Pinpoint the cell where the given text exists, returning its (x, y) midpoint coordinate. 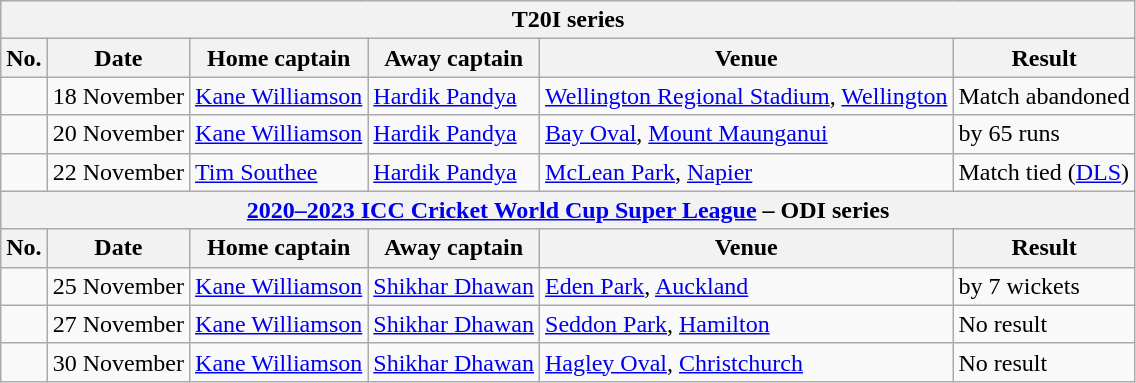
T20I series (568, 20)
Tim Southee (279, 172)
Eden Park, Auckland (746, 286)
Match tied (DLS) (1044, 172)
25 November (118, 286)
by 7 wickets (1044, 286)
McLean Park, Napier (746, 172)
22 November (118, 172)
Wellington Regional Stadium, Wellington (746, 96)
Match abandoned (1044, 96)
2020–2023 ICC Cricket World Cup Super League – ODI series (568, 210)
by 65 runs (1044, 134)
27 November (118, 324)
Hagley Oval, Christchurch (746, 362)
20 November (118, 134)
Seddon Park, Hamilton (746, 324)
18 November (118, 96)
30 November (118, 362)
Bay Oval, Mount Maunganui (746, 134)
